Find where the given text appears and provide that cell's center as [X, Y] coordinate. 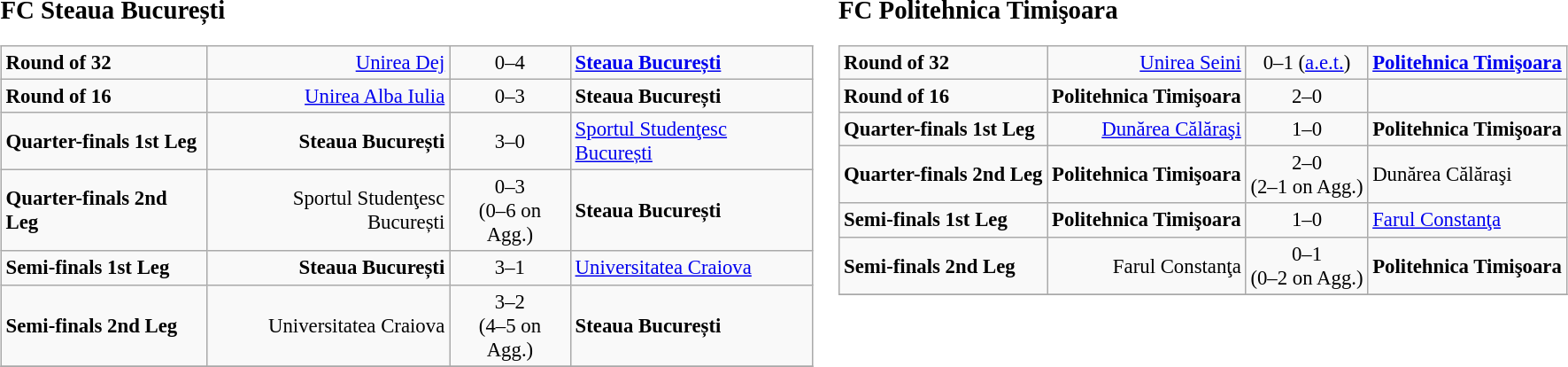
0–1(0–2 on Agg.) [1307, 266]
Unirea Alba Iulia [328, 97]
Unirea Dej [328, 63]
0–3 [510, 97]
0–3(0–6 on Agg.) [510, 211]
2–0 [1307, 97]
3–0 [510, 142]
0–4 [510, 63]
Unirea Seini [1147, 63]
0–1 (a.e.t.) [1307, 63]
2–0(2–1 on Agg.) [1307, 176]
3–2(4–5 on Agg.) [510, 325]
3–1 [510, 268]
